Identify which cell holds the provided text, then report its (x, y) central coordinate. 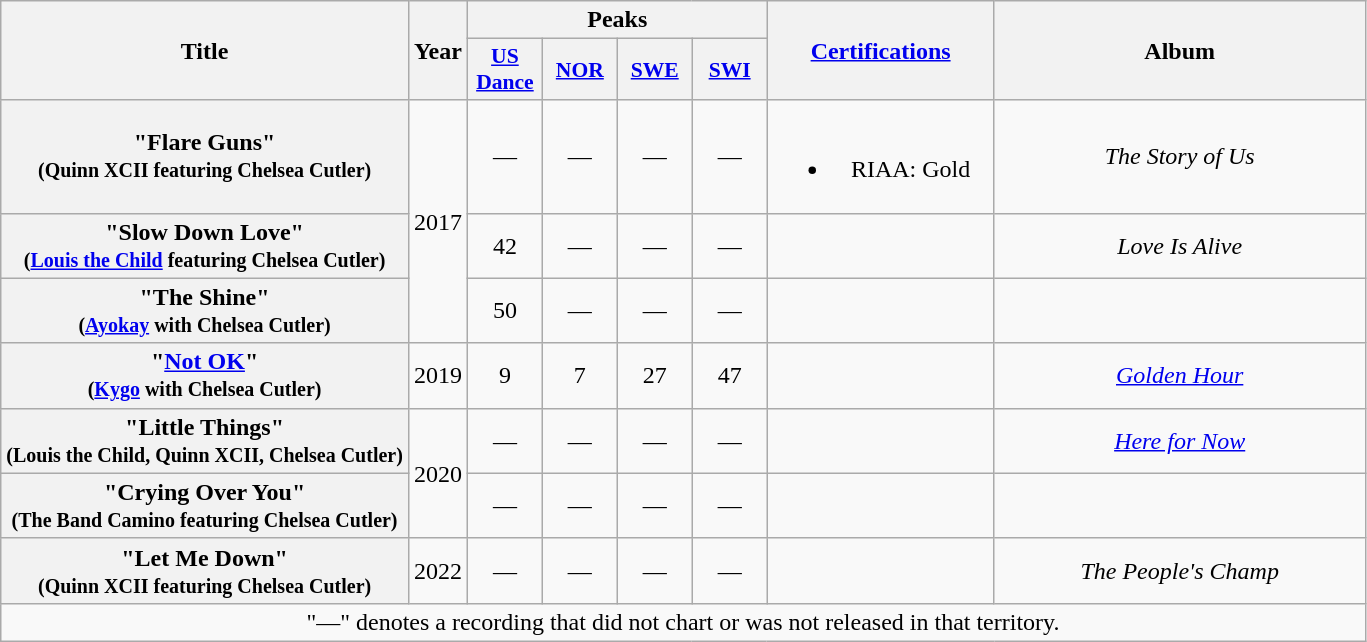
9 (504, 376)
"Flare Guns"(Quinn XCII featuring Chelsea Cutler) (205, 156)
RIAA: Gold (880, 156)
Certifications (880, 50)
"Crying Over You"(The Band Camino featuring Chelsea Cutler) (205, 506)
Album (1180, 50)
42 (504, 246)
2019 (438, 376)
7 (580, 376)
Golden Hour (1180, 376)
The Story of Us (1180, 156)
Love Is Alive (1180, 246)
Here for Now (1180, 440)
Title (205, 50)
"—" denotes a recording that did not chart or was not released in that territory. (683, 622)
SWE (654, 70)
NOR (580, 70)
The People's Champ (1180, 570)
Year (438, 50)
"Let Me Down"(Quinn XCII featuring Chelsea Cutler) (205, 570)
"Not OK"(Kygo with Chelsea Cutler) (205, 376)
"Slow Down Love"(Louis the Child featuring Chelsea Cutler) (205, 246)
50 (504, 310)
"Little Things"(Louis the Child, Quinn XCII, Chelsea Cutler) (205, 440)
"The Shine"(Ayokay with Chelsea Cutler) (205, 310)
2017 (438, 222)
SWI (730, 70)
2020 (438, 473)
Peaks (617, 20)
USDance (504, 70)
27 (654, 376)
47 (730, 376)
2022 (438, 570)
